Provide the [X, Y] coordinate of the cell's center where the given text is located.  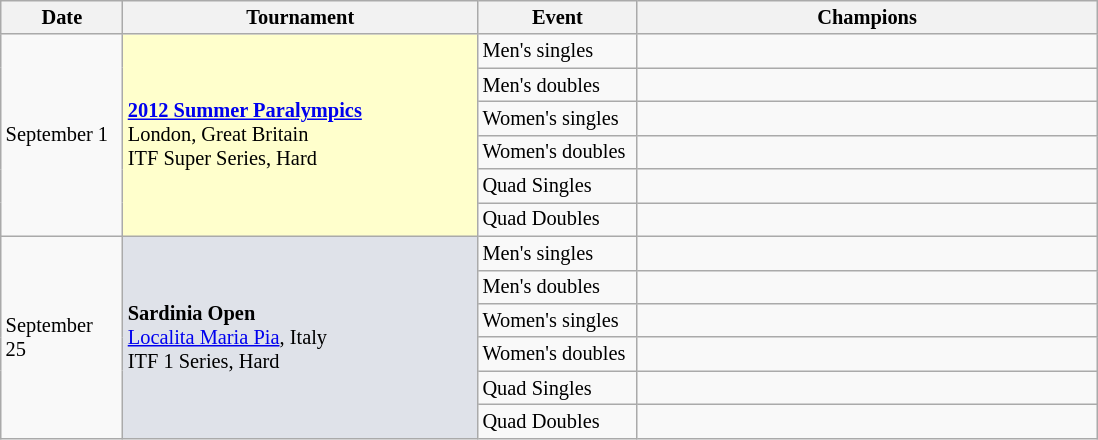
Tournament [300, 17]
September 25 [62, 337]
Event [558, 17]
2012 Summer Paralympics London, Great BritainITF Super Series, Hard [300, 135]
Champions [867, 17]
Sardinia Open Localita Maria Pia, ItalyITF 1 Series, Hard [300, 337]
September 1 [62, 135]
Date [62, 17]
